Return the (X, Y) coordinate for the center point of the cell that contains the specified text.  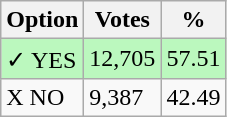
X NO (42, 97)
9,387 (122, 97)
% (194, 20)
Votes (122, 20)
12,705 (122, 59)
57.51 (194, 59)
42.49 (194, 97)
✓ YES (42, 59)
Option (42, 20)
